Scan for the cell matching the given text and deliver its [x, y] coordinate at center. 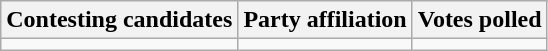
Contesting candidates [120, 20]
Party affiliation [325, 20]
Votes polled [480, 20]
